Output the (x, y) coordinate of the center of the cell containing the given text.  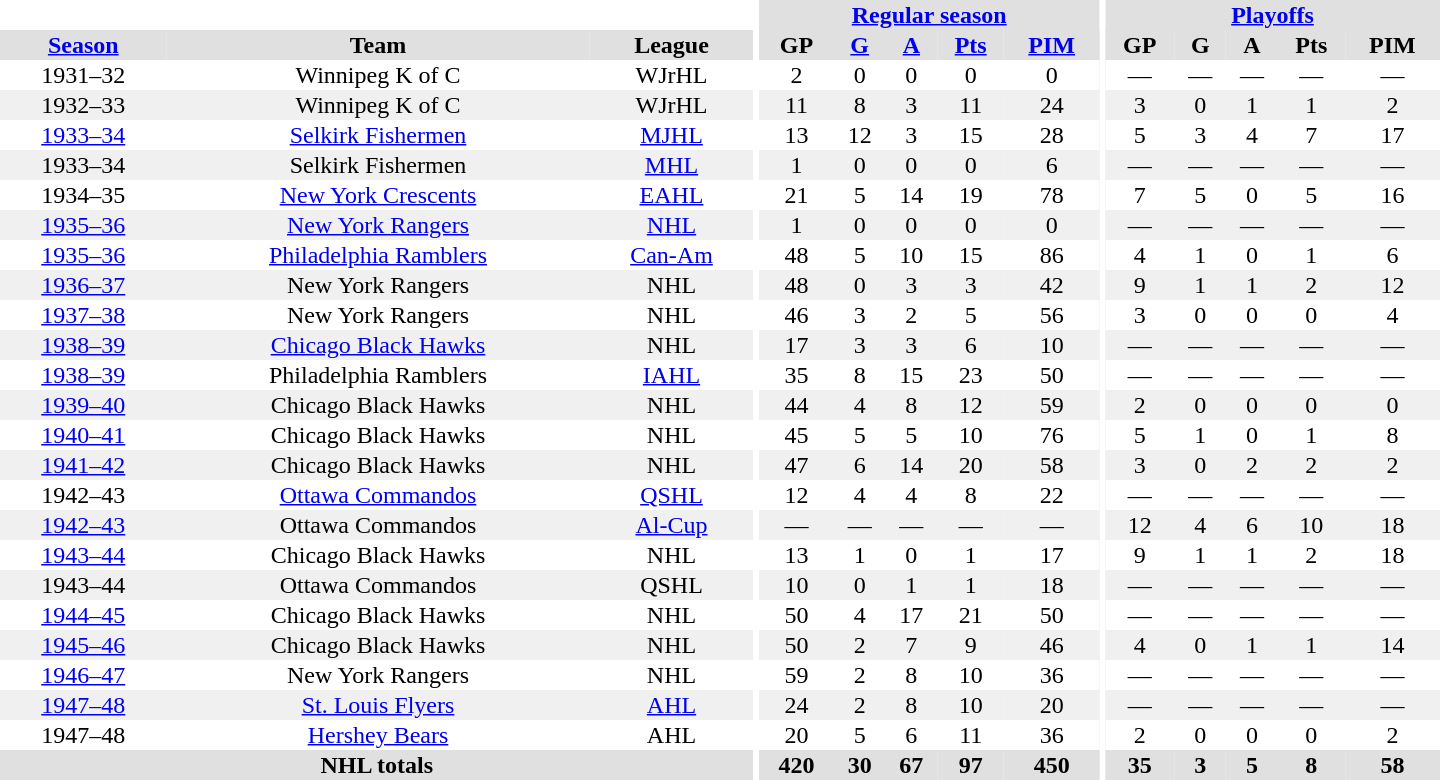
86 (1052, 255)
1931–32 (84, 75)
56 (1052, 315)
1946–47 (84, 675)
Season (84, 45)
67 (912, 765)
23 (970, 375)
Hershey Bears (378, 735)
MJHL (672, 135)
1945–46 (84, 645)
1944–45 (84, 615)
420 (796, 765)
22 (1052, 495)
1937–38 (84, 315)
EAHL (672, 195)
44 (796, 405)
1932–33 (84, 105)
1941–42 (84, 465)
New York Crescents (378, 195)
St. Louis Flyers (378, 705)
1939–40 (84, 405)
1940–41 (84, 435)
Team (378, 45)
NHL totals (376, 765)
97 (970, 765)
450 (1052, 765)
MHL (672, 165)
Al-Cup (672, 525)
Can-Am (672, 255)
30 (860, 765)
1936–37 (84, 285)
16 (1392, 195)
League (672, 45)
1934–35 (84, 195)
78 (1052, 195)
47 (796, 465)
Playoffs (1272, 15)
45 (796, 435)
42 (1052, 285)
28 (1052, 135)
19 (970, 195)
IAHL (672, 375)
Regular season (929, 15)
76 (1052, 435)
